Extract the (X, Y) coordinate from the center of the cell holding the provided text.  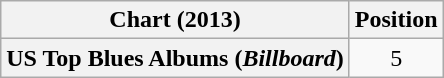
US Top Blues Albums (Billboard) (176, 58)
Chart (2013) (176, 20)
Position (396, 20)
5 (396, 58)
